Return [X, Y] of the center of cell containing provided text 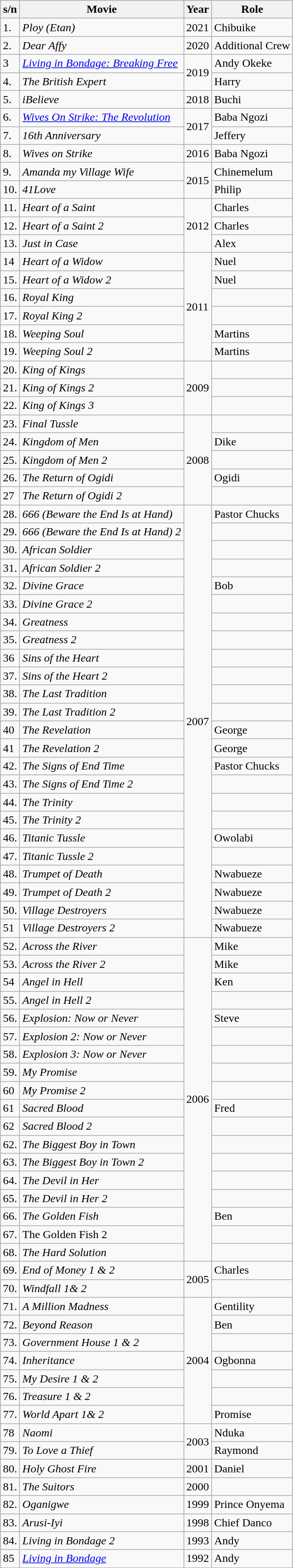
10. [10, 189]
80. [10, 1469]
The Revelation 2 [102, 748]
Greatness [102, 622]
44. [10, 802]
15. [10, 280]
Weeping Soul 2 [102, 352]
The Return of Ogidi [102, 478]
African Soldier 2 [102, 568]
Additional Crew [252, 45]
Heart of a Widow 2 [102, 280]
The Suitors [102, 1487]
73. [10, 1342]
62. [10, 1144]
22. [10, 406]
Chibuike [252, 27]
The Golden Fish [102, 1216]
Dear Affy [102, 45]
King of Kings 3 [102, 406]
54 [10, 982]
Wives On Strike: The Revolution [102, 117]
45. [10, 820]
Ogbonna [252, 1360]
7. [10, 135]
Angel in Hell [102, 982]
The Golden Fish 2 [102, 1234]
2008 [198, 460]
Kingdom of Men 2 [102, 460]
79. [10, 1451]
2001 [198, 1469]
65. [10, 1198]
Sacred Blood 2 [102, 1126]
The Hard Solution [102, 1252]
1. [10, 27]
Explosion: Now or Never [102, 1018]
25. [10, 460]
26. [10, 478]
12. [10, 226]
43. [10, 784]
Gentility [252, 1306]
Angel in Hell 2 [102, 1000]
Arusi-Iyi [102, 1523]
9. [10, 171]
The Last Tradition [102, 694]
1999 [198, 1505]
2016 [198, 153]
Naomi [102, 1433]
61 [10, 1108]
Heart of a Saint 2 [102, 226]
Year [198, 9]
23. [10, 424]
74. [10, 1360]
50. [10, 910]
The Revelation [102, 730]
Wives on Strike [102, 153]
Prince Onyema [252, 1505]
The Biggest Boy in Town 2 [102, 1162]
Fred [252, 1108]
Raymond [252, 1451]
6. [10, 117]
Jeffery [252, 135]
58. [10, 1054]
Explosion 2: Now or Never [102, 1036]
Bob [252, 586]
End of Money 1 & 2 [102, 1270]
Village Destroyers 2 [102, 928]
Divine Grace 2 [102, 604]
Final Tussle [102, 424]
33. [10, 604]
68. [10, 1252]
Village Destroyers [102, 910]
66. [10, 1216]
Titanic Tussle 2 [102, 856]
2015 [198, 180]
20. [10, 370]
Heart of a Widow [102, 262]
82. [10, 1505]
The Last Tradition 2 [102, 712]
Chinemelum [252, 171]
Role [252, 9]
Trumpet of Death 2 [102, 892]
30. [10, 550]
2005 [198, 1279]
Dike [252, 442]
19. [10, 352]
Living in Bondage [102, 1559]
Heart of a Saint [102, 207]
Greatness 2 [102, 640]
18. [10, 334]
81. [10, 1487]
75. [10, 1379]
2007 [198, 721]
78 [10, 1433]
Kingdom of Men [102, 442]
60 [10, 1090]
48. [10, 874]
63. [10, 1162]
The Devil in Her 2 [102, 1198]
World Apart 1& 2 [102, 1415]
77. [10, 1415]
24. [10, 442]
1998 [198, 1523]
King of Kings [102, 370]
11. [10, 207]
Across the River [102, 946]
Holy Ghost Fire [102, 1469]
2003 [198, 1442]
13. [10, 244]
Promise [252, 1415]
2004 [198, 1360]
14 [10, 262]
27 [10, 496]
My Promise [102, 1072]
Steve [252, 1018]
39. [10, 712]
Beyond Reason [102, 1324]
To Love a Thief [102, 1451]
29. [10, 532]
Divine Grace [102, 586]
36 [10, 658]
16. [10, 298]
2009 [198, 388]
Harry [252, 81]
16th Anniversary [102, 135]
2012 [198, 225]
64. [10, 1180]
1992 [198, 1559]
Government House 1 & 2 [102, 1342]
Sins of the Heart 2 [102, 676]
My Desire 1 & 2 [102, 1379]
Oganigwe [102, 1505]
Titanic Tussle [102, 838]
2011 [198, 307]
Royal King 2 [102, 316]
3 [10, 63]
46. [10, 838]
Philip [252, 189]
Andy Okeke [252, 63]
8. [10, 153]
55. [10, 1000]
2. [10, 45]
2018 [198, 99]
Alex [252, 244]
Amanda my Village Wife [102, 171]
85 [10, 1559]
Across the River 2 [102, 964]
49. [10, 892]
Treasure 1 & 2 [102, 1397]
84. [10, 1541]
47. [10, 856]
Daniel [252, 1469]
2021 [198, 27]
56. [10, 1018]
17. [10, 316]
40 [10, 730]
The Devil in Her [102, 1180]
2000 [198, 1487]
iBelieve [102, 99]
Explosion 3: Now or Never [102, 1054]
Sins of the Heart [102, 658]
My Promise 2 [102, 1090]
Ken [252, 982]
The Return of Ogidi 2 [102, 496]
34. [10, 622]
59. [10, 1072]
2020 [198, 45]
38. [10, 694]
Chief Danco [252, 1523]
4. [10, 81]
King of Kings 2 [102, 388]
57. [10, 1036]
51 [10, 928]
The Signs of End Time [102, 766]
Just in Case [102, 244]
1993 [198, 1541]
Royal King [102, 298]
72. [10, 1324]
Movie [102, 9]
Windfall 1& 2 [102, 1288]
42. [10, 766]
Living in Bondage: Breaking Free [102, 63]
53. [10, 964]
The British Expert [102, 81]
31. [10, 568]
5. [10, 99]
Owolabi [252, 838]
Ogidi [252, 478]
The Trinity 2 [102, 820]
71. [10, 1306]
2019 [198, 72]
Sacred Blood [102, 1108]
Weeping Soul [102, 334]
The Signs of End Time 2 [102, 784]
69. [10, 1270]
African Soldier [102, 550]
62 [10, 1126]
The Biggest Boy in Town [102, 1144]
Buchi [252, 99]
83. [10, 1523]
67. [10, 1234]
76. [10, 1397]
2017 [198, 126]
s/n [10, 9]
Trumpet of Death [102, 874]
35. [10, 640]
Nduka [252, 1433]
37. [10, 676]
Ploy (Etan) [102, 27]
666 (Beware the End Is at Hand) [102, 514]
52. [10, 946]
A Million Madness [102, 1306]
666 (Beware the End Is at Hand) 2 [102, 532]
Inheritance [102, 1360]
28. [10, 514]
2006 [198, 1099]
21. [10, 388]
70. [10, 1288]
41 [10, 748]
41Love [102, 189]
32. [10, 586]
The Trinity [102, 802]
Living in Bondage 2 [102, 1541]
